Pinpoint the cell where the given text exists, returning its [x, y] midpoint coordinate. 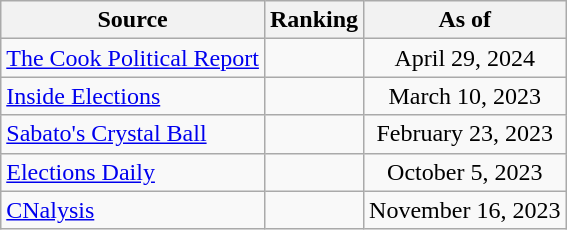
April 29, 2024 [465, 58]
The Cook Political Report [133, 58]
November 16, 2023 [465, 210]
Elections Daily [133, 172]
Source [133, 20]
Inside Elections [133, 96]
October 5, 2023 [465, 172]
February 23, 2023 [465, 134]
March 10, 2023 [465, 96]
Ranking [314, 20]
CNalysis [133, 210]
Sabato's Crystal Ball [133, 134]
As of [465, 20]
